Identify which cell holds the provided text, then report its [x, y] central coordinate. 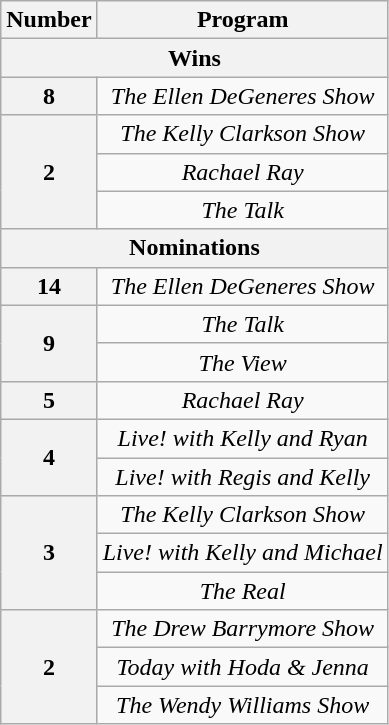
The Real [242, 591]
Number [49, 20]
Live! with Kelly and Michael [242, 553]
5 [49, 400]
3 [49, 553]
14 [49, 286]
The Drew Barrymore Show [242, 629]
Program [242, 20]
9 [49, 343]
The View [242, 362]
The Wendy Williams Show [242, 705]
Live! with Kelly and Ryan [242, 438]
Wins [194, 58]
8 [49, 96]
Today with Hoda & Jenna [242, 667]
Live! with Regis and Kelly [242, 477]
Nominations [194, 248]
4 [49, 457]
